Locate the cell with the specified text and output its (x, y) center coordinate. 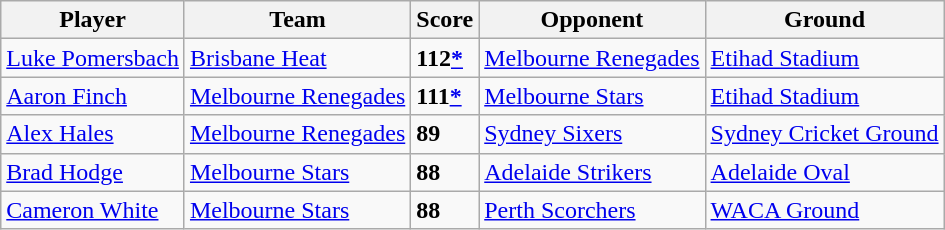
WACA Ground (824, 210)
Aaron Finch (93, 96)
Team (297, 20)
Brad Hodge (93, 172)
Perth Scorchers (592, 210)
Adelaide Strikers (592, 172)
Ground (824, 20)
Adelaide Oval (824, 172)
Luke Pomersbach (93, 58)
Brisbane Heat (297, 58)
Opponent (592, 20)
111* (445, 96)
Sydney Cricket Ground (824, 134)
112* (445, 58)
Score (445, 20)
Cameron White (93, 210)
Player (93, 20)
Sydney Sixers (592, 134)
89 (445, 134)
Alex Hales (93, 134)
